Return the [X, Y] coordinate for the center point of the cell that contains the specified text.  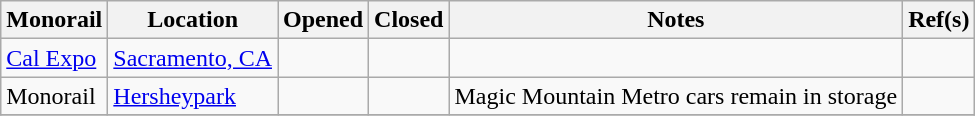
Hersheypark [193, 96]
Cal Expo [54, 58]
Location [193, 20]
Sacramento, CA [193, 58]
Opened [324, 20]
Magic Mountain Metro cars remain in storage [676, 96]
Notes [676, 20]
Ref(s) [939, 20]
Closed [409, 20]
